Locate the cell with the specified text and output its [x, y] center coordinate. 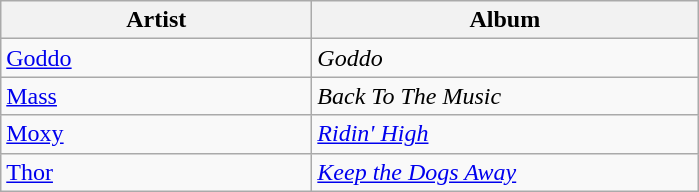
Album [505, 20]
Ridin' High [505, 134]
Thor [156, 172]
Mass [156, 96]
Keep the Dogs Away [505, 172]
Moxy [156, 134]
Artist [156, 20]
Back To The Music [505, 96]
